Search for the cell housing the specified text and yield its [x, y] center coordinate. 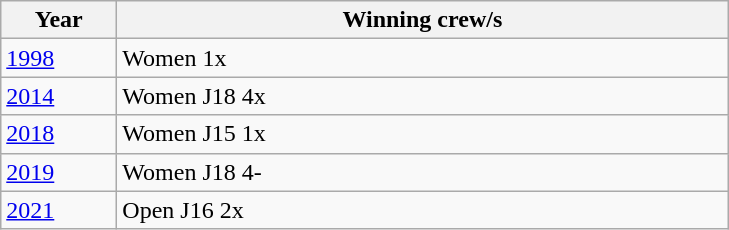
2014 [59, 96]
Women J18 4- [422, 172]
Year [59, 20]
2018 [59, 134]
Winning crew/s [422, 20]
1998 [59, 58]
Women J15 1x [422, 134]
Open J16 2x [422, 210]
Women J18 4x [422, 96]
Women 1x [422, 58]
2021 [59, 210]
2019 [59, 172]
